Scan for the cell matching the given text and deliver its [X, Y] coordinate at center. 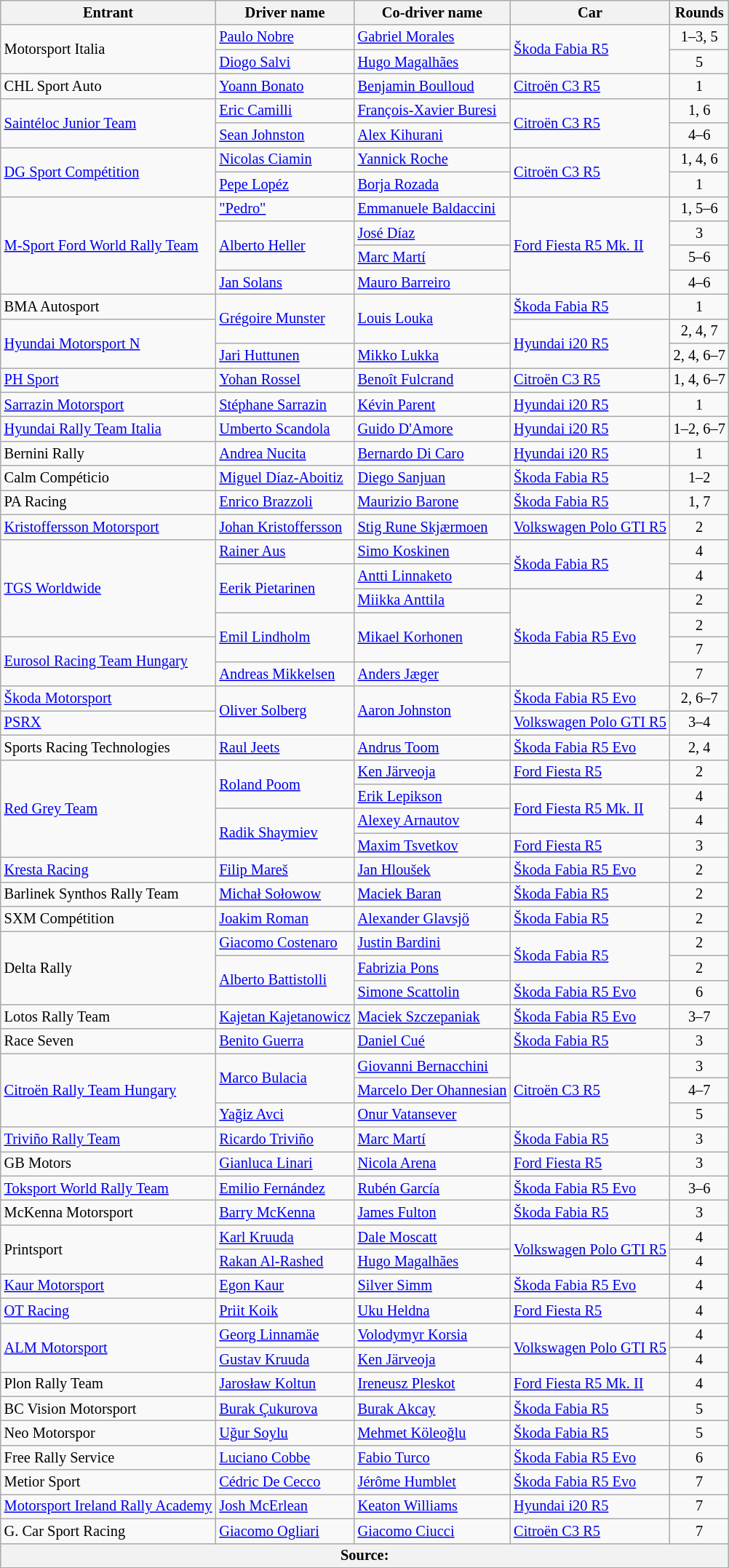
Louis Louka [432, 319]
Maciek Szczepaniak [432, 1016]
Justin Bardini [432, 943]
3–4 [700, 723]
Free Rally Service [108, 1457]
2, 4, 7 [700, 331]
Stéphane Sarrazin [284, 405]
Plon Rally Team [108, 1384]
Hyundai Motorsport N [108, 343]
Kresta Racing [108, 869]
Eric Camilli [284, 111]
Emmanuele Baldaccini [432, 209]
Delta Rally [108, 968]
Filip Mareš [284, 869]
Maciek Baran [432, 894]
"Pedro" [284, 209]
Yohan Rossel [284, 380]
Priit Koik [284, 1310]
Diego Sanjuan [432, 478]
Marcelo Der Ohannesian [432, 1090]
Calm Compéticio [108, 478]
Neo Motorspor [108, 1433]
Borja Rozada [432, 184]
Enrico Brazzoli [284, 502]
Bernini Rally [108, 453]
2, 4, 6–7 [700, 356]
Volodymyr Korsia [432, 1335]
Giacomo Costenaro [284, 943]
ALM Motorsport [108, 1348]
Rainer Aus [284, 552]
1, 7 [700, 502]
Sean Johnston [284, 135]
Antti Linnaketo [432, 576]
Michał Sołowow [284, 894]
Simone Scattolin [432, 992]
DG Sport Compétition [108, 172]
PA Racing [108, 502]
Alexey Arnautov [432, 821]
Oliver Solberg [284, 710]
Toksport World Rally Team [108, 1188]
Barlinek Synthos Rally Team [108, 894]
1, 6 [700, 111]
BC Vision Motorsport [108, 1409]
Nicola Arena [432, 1163]
Red Grey Team [108, 809]
Andreas Mikkelsen [284, 674]
Mehmet Köleoğlu [432, 1433]
Emil Lindholm [284, 637]
Triviño Rally Team [108, 1139]
1–3, 5 [700, 37]
Alexander Glavsjö [432, 919]
Ireneusz Pleskot [432, 1384]
Simo Koskinen [432, 552]
Mauro Barreiro [432, 282]
Metior Sport [108, 1482]
Jari Huttunen [284, 356]
Alberto Battistolli [284, 979]
Barry McKenna [284, 1213]
1, 4, 6–7 [700, 380]
Luciano Cobbe [284, 1457]
Benjamin Boulloud [432, 86]
3–6 [700, 1188]
Giovanni Bernacchini [432, 1066]
Andrus Toom [432, 747]
Andrea Nucita [284, 453]
1, 4, 6 [700, 159]
Giacomo Ciucci [432, 1531]
Kristoffersson Motorsport [108, 527]
Guido D'Amore [432, 429]
Eurosol Racing Team Hungary [108, 661]
Dale Moscatt [432, 1237]
Silver Simm [432, 1286]
Motorsport Italia [108, 49]
Maurizio Barone [432, 502]
Lotos Rally Team [108, 1016]
TGS Worldwide [108, 588]
Gianluca Linari [284, 1163]
Car [589, 12]
Miguel Díaz-Aboitiz [284, 478]
Anders Jæger [432, 674]
Egon Kaur [284, 1286]
Yağiz Avci [284, 1115]
Jérôme Humblet [432, 1482]
Miikka Anttila [432, 600]
François-Xavier Buresi [432, 111]
1–2, 6–7 [700, 429]
Keaton Williams [432, 1506]
PH Sport [108, 380]
Diogo Salvi [284, 62]
Kaur Motorsport [108, 1286]
Sarrazin Motorsport [108, 405]
CHL Sport Auto [108, 86]
Driver name [284, 12]
Škoda Motorsport [108, 699]
Marco Bulacia [284, 1078]
Emilio Fernández [284, 1188]
Rubén García [432, 1188]
Giacomo Ogliari [284, 1531]
Printsport [108, 1249]
Kévin Parent [432, 405]
Race Seven [108, 1041]
Rakan Al-Rashed [284, 1262]
Burak Çukurova [284, 1409]
Eerik Pietarinen [284, 588]
2, 6–7 [700, 699]
Alberto Heller [284, 244]
Bernardo Di Caro [432, 453]
OT Racing [108, 1310]
Pepe Lopéz [284, 184]
Radik Shaymiev [284, 832]
Jan Hloušek [432, 869]
James Fulton [432, 1213]
Burak Akcay [432, 1409]
Yannick Roche [432, 159]
Daniel Cué [432, 1041]
Saintéloc Junior Team [108, 122]
Stig Rune Skjærmoen [432, 527]
Paulo Nobre [284, 37]
Josh McErlean [284, 1506]
Grégoire Munster [284, 319]
Erik Lepikson [432, 796]
Co-driver name [432, 12]
3–7 [700, 1016]
Benito Guerra [284, 1041]
Cédric De Cecco [284, 1482]
José Díaz [432, 233]
Sports Racing Technologies [108, 747]
Alex Kihurani [432, 135]
G. Car Sport Racing [108, 1531]
Hyundai Rally Team Italia [108, 429]
Source: [365, 1556]
Karl Kruuda [284, 1237]
Fabrizia Pons [432, 968]
M-Sport Ford World Rally Team [108, 246]
1–2 [700, 478]
Onur Vatansever [432, 1115]
SXM Compétition [108, 919]
Umberto Scandola [284, 429]
Joakim Roman [284, 919]
Benoît Fulcrand [432, 380]
Georg Linnamäe [284, 1335]
Jarosław Koltun [284, 1384]
2, 4 [700, 747]
Rounds [700, 12]
Maxim Tsvetkov [432, 845]
Mikael Korhonen [432, 637]
McKenna Motorsport [108, 1213]
Mikko Lukka [432, 356]
Roland Poom [284, 784]
Raul Jeets [284, 747]
Uğur Soylu [284, 1433]
GB Motors [108, 1163]
Aaron Johnston [432, 710]
Gustav Kruuda [284, 1359]
Fabio Turco [432, 1457]
Gabriel Morales [432, 37]
BMA Autosport [108, 306]
PSRX [108, 723]
4–7 [700, 1090]
Ricardo Triviño [284, 1139]
Entrant [108, 12]
Nicolas Ciamin [284, 159]
5–6 [700, 258]
Citroën Rally Team Hungary [108, 1090]
1, 5–6 [700, 209]
Kajetan Kajetanowicz [284, 1016]
Uku Heldna [432, 1310]
Johan Kristoffersson [284, 527]
Motorsport Ireland Rally Academy [108, 1506]
Jan Solans [284, 282]
Yoann Bonato [284, 86]
